Detect which cell encompasses the target text, then output its (X, Y) center coordinate. 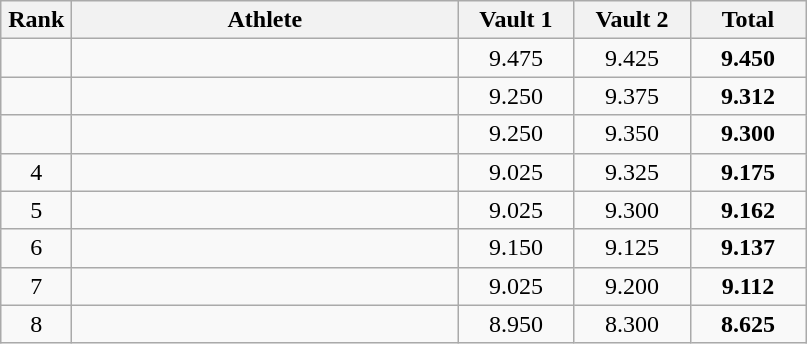
Total (748, 20)
9.425 (632, 58)
9.350 (632, 134)
9.475 (516, 58)
6 (36, 248)
8 (36, 324)
9.200 (632, 286)
9.375 (632, 96)
Athlete (265, 20)
9.450 (748, 58)
9.325 (632, 172)
9.150 (516, 248)
8.625 (748, 324)
5 (36, 210)
9.162 (748, 210)
4 (36, 172)
8.950 (516, 324)
Rank (36, 20)
9.112 (748, 286)
9.125 (632, 248)
9.175 (748, 172)
9.137 (748, 248)
7 (36, 286)
8.300 (632, 324)
9.312 (748, 96)
Vault 1 (516, 20)
Vault 2 (632, 20)
